For the text-containing cell, return its midpoint in (X, Y) coordinate format. 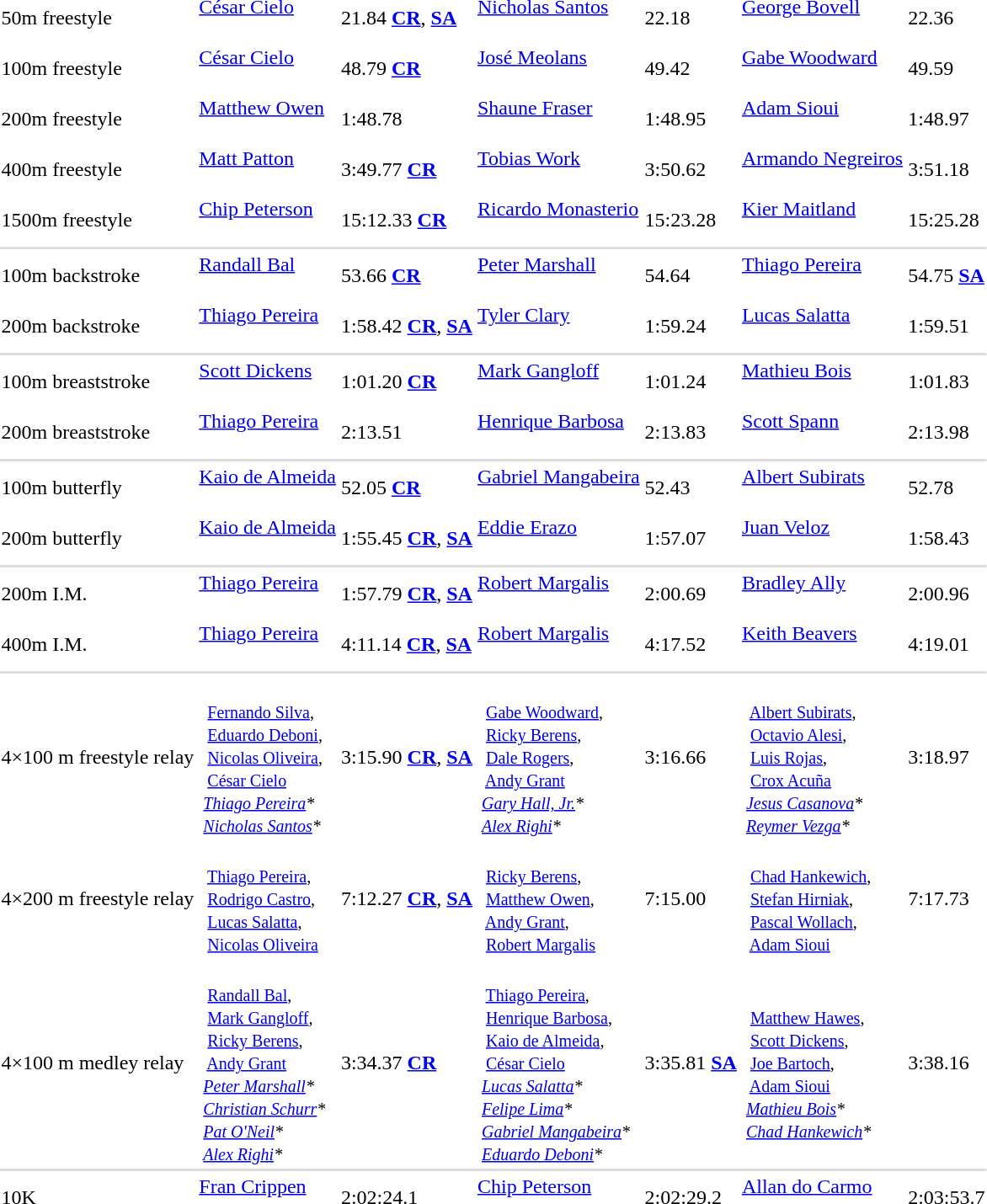
3:16.66 (691, 757)
Tobias Work (558, 170)
Henrique Barbosa (558, 433)
3:18.97 (947, 757)
1:01.24 (691, 382)
15:23.28 (691, 221)
2:13.98 (947, 433)
Matthew Hawes, Scott Dickens, Joe Bartoch, Adam Sioui Mathieu Bois* Chad Hankewich* (822, 1063)
3:51.18 (947, 170)
100m freestyle (98, 69)
Lucas Salatta (822, 327)
1:48.97 (947, 120)
52.78 (947, 488)
4:19.01 (947, 645)
1:59.24 (691, 327)
Matthew Owen (268, 120)
54.75 SA (947, 276)
200m I.M. (98, 594)
1:48.78 (406, 120)
53.66 CR (406, 276)
José Meolans (558, 69)
1:55.45 CR, SA (406, 539)
1:58.42 CR, SA (406, 327)
4:17.52 (691, 645)
3:50.62 (691, 170)
15:12.33 CR (406, 221)
Scott Dickens (268, 382)
Ricardo Monasterio (558, 221)
Armando Negreiros (822, 170)
Eddie Erazo (558, 539)
200m butterfly (98, 539)
César Cielo (268, 69)
Bradley Ally (822, 594)
Albert Subirats, Octavio Alesi, Luis Rojas, Crox Acuña Jesus Casanova* Reymer Vezga* (822, 757)
1:57.79 CR, SA (406, 594)
200m backstroke (98, 327)
Tyler Clary (558, 327)
7:17.73 (947, 898)
3:35.81 SA (691, 1063)
1:57.07 (691, 539)
52.43 (691, 488)
49.59 (947, 69)
4×200 m freestyle relay (98, 898)
400m I.M. (98, 645)
Shaune Fraser (558, 120)
Gabe Woodward (822, 69)
49.42 (691, 69)
4×100 m freestyle relay (98, 757)
Keith Beavers (822, 645)
Juan Veloz (822, 539)
1:59.51 (947, 327)
4×100 m medley relay (98, 1063)
52.05 CR (406, 488)
2:00.69 (691, 594)
2:00.96 (947, 594)
Randall Bal (268, 276)
54.64 (691, 276)
3:34.37 CR (406, 1063)
Albert Subirats (822, 488)
3:49.77 CR (406, 170)
15:25.28 (947, 221)
1:48.95 (691, 120)
1:58.43 (947, 539)
Scott Spann (822, 433)
2:13.83 (691, 433)
Randall Bal, Mark Gangloff, Ricky Berens, Andy Grant Peter Marshall* Christian Schurr* Pat O'Neil* Alex Righi* (268, 1063)
Matt Patton (268, 170)
48.79 CR (406, 69)
Thiago Pereira, Rodrigo Castro, Lucas Salatta, Nicolas Oliveira (268, 898)
Peter Marshall (558, 276)
1500m freestyle (98, 221)
Chad Hankewich, Stefan Hirniak, Pascal Wollach, Adam Sioui (822, 898)
Mark Gangloff (558, 382)
200m breaststroke (98, 433)
3:38.16 (947, 1063)
400m freestyle (98, 170)
100m breaststroke (98, 382)
1:01.20 CR (406, 382)
Fernando Silva, Eduardo Deboni, Nicolas Oliveira, César Cielo Thiago Pereira* Nicholas Santos* (268, 757)
Ricky Berens, Matthew Owen, Andy Grant, Robert Margalis (558, 898)
Mathieu Bois (822, 382)
Gabriel Mangabeira (558, 488)
200m freestyle (98, 120)
Adam Sioui (822, 120)
7:15.00 (691, 898)
Chip Peterson (268, 221)
1:01.83 (947, 382)
7:12.27 CR, SA (406, 898)
100m backstroke (98, 276)
4:11.14 CR, SA (406, 645)
Gabe Woodward, Ricky Berens, Dale Rogers, Andy Grant Gary Hall, Jr.* Alex Righi* (558, 757)
100m butterfly (98, 488)
3:15.90 CR, SA (406, 757)
Kier Maitland (822, 221)
2:13.51 (406, 433)
Thiago Pereira, Henrique Barbosa, Kaio de Almeida, César Cielo Lucas Salatta* Felipe Lima* Gabriel Mangabeira* Eduardo Deboni* (558, 1063)
